Capture the cell that displays the provided text and extract its [X, Y] central coordinate. 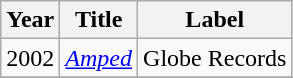
2002 [30, 58]
Amped [99, 58]
Year [30, 20]
Globe Records [215, 58]
Label [215, 20]
Title [99, 20]
